Provide the [X, Y] coordinate of the cell's center where the given text is located.  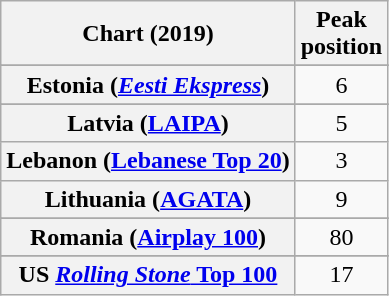
6 [341, 85]
Lithuania (AGATA) [148, 199]
Chart (2019) [148, 34]
3 [341, 161]
9 [341, 199]
Lebanon (Lebanese Top 20) [148, 161]
Peakposition [341, 34]
80 [341, 237]
Estonia (Eesti Ekspress) [148, 85]
5 [341, 123]
17 [341, 275]
Romania (Airplay 100) [148, 237]
Latvia (LAIPA) [148, 123]
US Rolling Stone Top 100 [148, 275]
